Find where the given text appears and provide that cell's center as (x, y) coordinate. 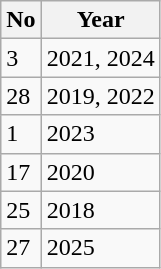
25 (21, 210)
Year (100, 20)
1 (21, 134)
28 (21, 96)
2021, 2024 (100, 58)
2018 (100, 210)
2020 (100, 172)
3 (21, 58)
27 (21, 248)
2023 (100, 134)
No (21, 20)
17 (21, 172)
2025 (100, 248)
2019, 2022 (100, 96)
